From the cell containing the given text, extract its center point as [x, y] coordinate. 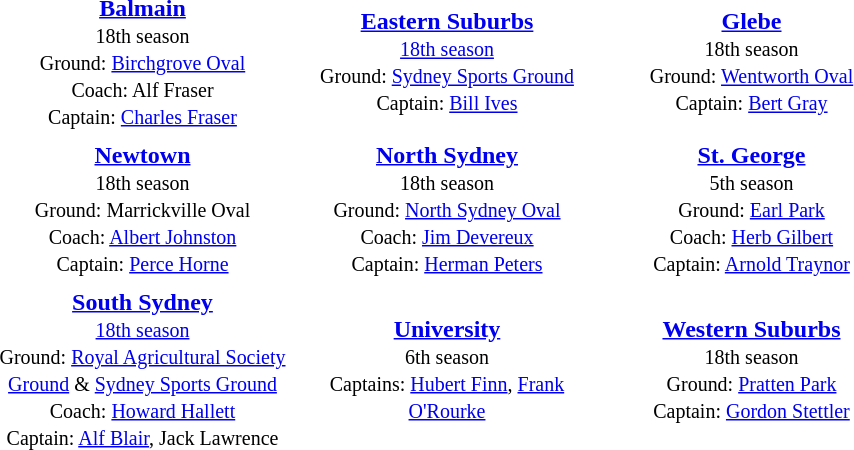
North Sydney18th seasonGround: North Sydney OvalCoach: Jim DevereuxCaptain: Herman Peters [447, 209]
